Search for the cell housing the specified text and yield its (x, y) center coordinate. 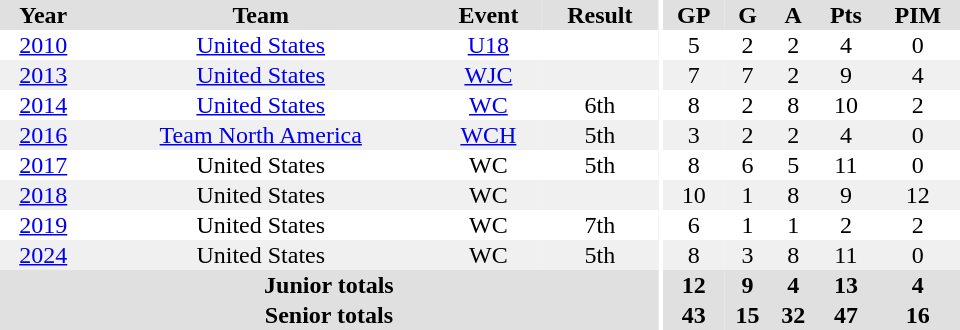
Senior totals (329, 315)
6th (600, 105)
U18 (488, 45)
2024 (44, 255)
G (748, 15)
2014 (44, 105)
Result (600, 15)
2017 (44, 165)
Event (488, 15)
2019 (44, 225)
A (793, 15)
15 (748, 315)
2013 (44, 75)
32 (793, 315)
7th (600, 225)
47 (846, 315)
2016 (44, 135)
43 (694, 315)
2010 (44, 45)
Pts (846, 15)
WCH (488, 135)
Team (261, 15)
WJC (488, 75)
2018 (44, 195)
GP (694, 15)
Year (44, 15)
Junior totals (329, 285)
13 (846, 285)
PIM (918, 15)
Team North America (261, 135)
16 (918, 315)
